Detect which cell encompasses the target text, then output its [x, y] center coordinate. 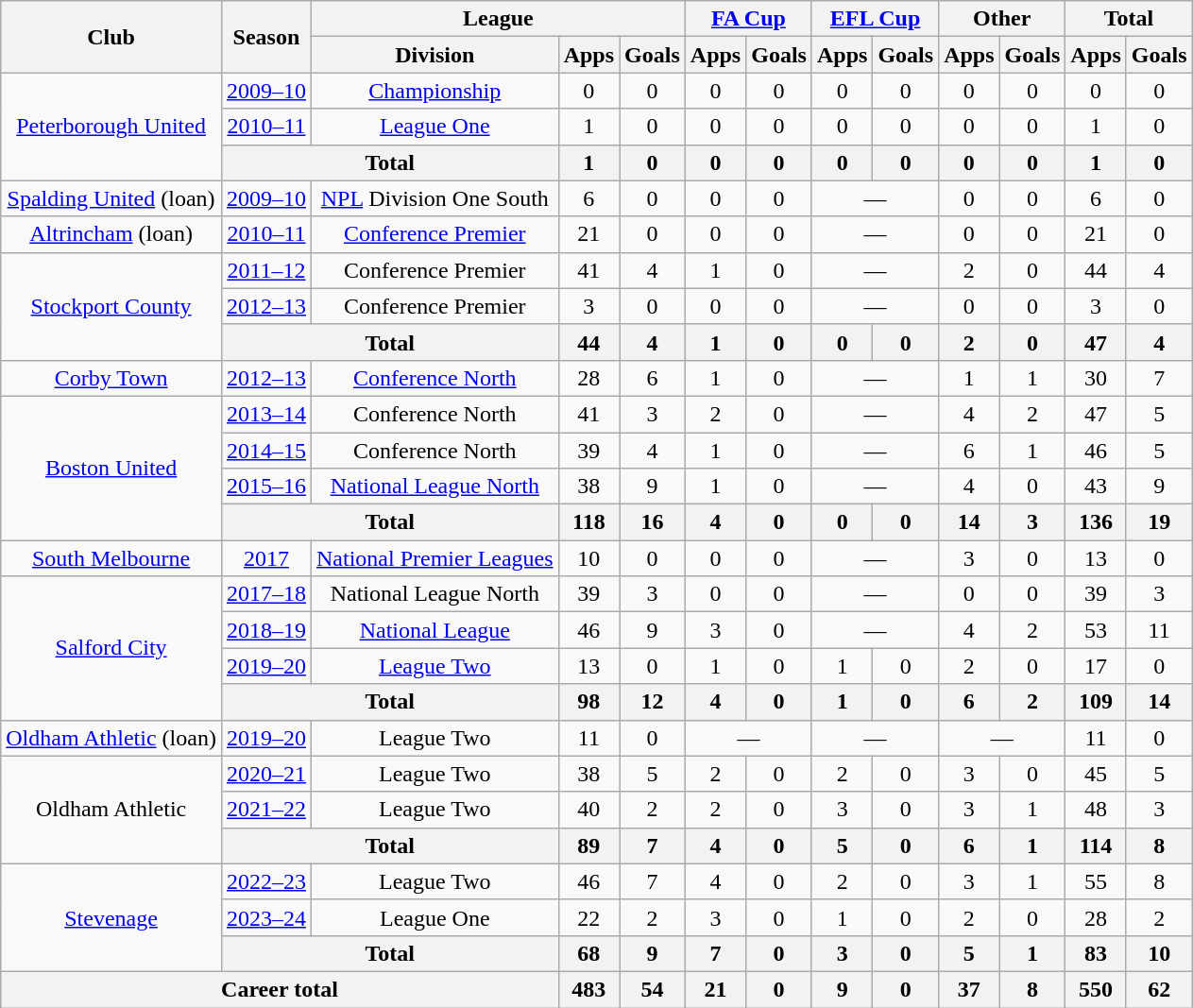
2020–21 [266, 774]
Oldham Athletic [111, 810]
Boston United [111, 468]
55 [1096, 881]
2015–16 [266, 487]
League [498, 19]
30 [1096, 378]
136 [1096, 522]
Season [266, 37]
37 [969, 989]
40 [588, 810]
54 [653, 989]
Division [435, 55]
89 [588, 846]
43 [1096, 487]
National Premier Leagues [435, 558]
109 [1096, 702]
2011–12 [266, 270]
83 [1096, 953]
68 [588, 953]
2017 [266, 558]
98 [588, 702]
Club [111, 37]
53 [1096, 630]
Stevenage [111, 917]
EFL Cup [875, 19]
118 [588, 522]
Altrincham (loan) [111, 234]
2022–23 [266, 881]
2013–14 [266, 414]
Corby Town [111, 378]
16 [653, 522]
483 [588, 989]
45 [1096, 774]
Other [1002, 19]
2023–24 [266, 917]
2018–19 [266, 630]
South Melbourne [111, 558]
Championship [435, 91]
Salford City [111, 648]
17 [1096, 666]
Spalding United (loan) [111, 198]
2014–15 [266, 451]
62 [1159, 989]
Peterborough United [111, 127]
12 [653, 702]
2021–22 [266, 810]
19 [1159, 522]
FA Cup [748, 19]
2017–18 [266, 594]
Career total [280, 989]
22 [588, 917]
Stockport County [111, 306]
114 [1096, 846]
National League [435, 630]
NPL Division One South [435, 198]
Oldham Athletic (loan) [111, 738]
550 [1096, 989]
48 [1096, 810]
